Return (X, Y) of the center of cell containing provided text 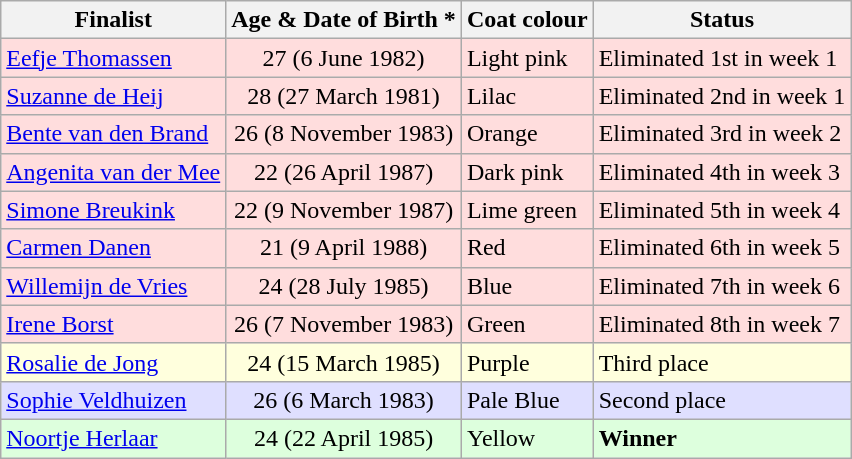
Irene Borst (114, 324)
Dark pink (527, 172)
27 (6 June 1982) (344, 58)
Eliminated 8th in week 7 (722, 324)
Angenita van der Mee (114, 172)
Coat colour (527, 20)
26 (7 November 1983) (344, 324)
24 (28 July 1985) (344, 286)
Eliminated 4th in week 3 (722, 172)
Rosalie de Jong (114, 362)
Bente van den Brand (114, 134)
24 (22 April 1985) (344, 438)
Light pink (527, 58)
22 (26 April 1987) (344, 172)
Purple (527, 362)
Sophie Veldhuizen (114, 400)
Yellow (527, 438)
Eefje Thomassen (114, 58)
Third place (722, 362)
26 (6 March 1983) (344, 400)
Eliminated 1st in week 1 (722, 58)
Lilac (527, 96)
Status (722, 20)
Carmen Danen (114, 248)
Lime green (527, 210)
Blue (527, 286)
Orange (527, 134)
Suzanne de Heij (114, 96)
Second place (722, 400)
Red (527, 248)
Finalist (114, 20)
Eliminated 3rd in week 2 (722, 134)
Willemijn de Vries (114, 286)
26 (8 November 1983) (344, 134)
Winner (722, 438)
Age & Date of Birth * (344, 20)
Eliminated 2nd in week 1 (722, 96)
Eliminated 6th in week 5 (722, 248)
22 (9 November 1987) (344, 210)
28 (27 March 1981) (344, 96)
Eliminated 5th in week 4 (722, 210)
Pale Blue (527, 400)
Eliminated 7th in week 6 (722, 286)
Simone Breukink (114, 210)
Noortje Herlaar (114, 438)
24 (15 March 1985) (344, 362)
Green (527, 324)
21 (9 April 1988) (344, 248)
